Capture the cell that displays the provided text and extract its (X, Y) central coordinate. 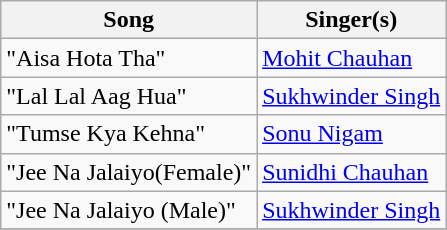
"Jee Na Jalaiyo(Female)" (129, 172)
"Lal Lal Aag Hua" (129, 96)
Sunidhi Chauhan (352, 172)
"Jee Na Jalaiyo (Male)" (129, 210)
Mohit Chauhan (352, 58)
Sonu Nigam (352, 134)
"Aisa Hota Tha" (129, 58)
Song (129, 20)
"Tumse Kya Kehna" (129, 134)
Singer(s) (352, 20)
